Find where the given text appears and provide that cell's center as (X, Y) coordinate. 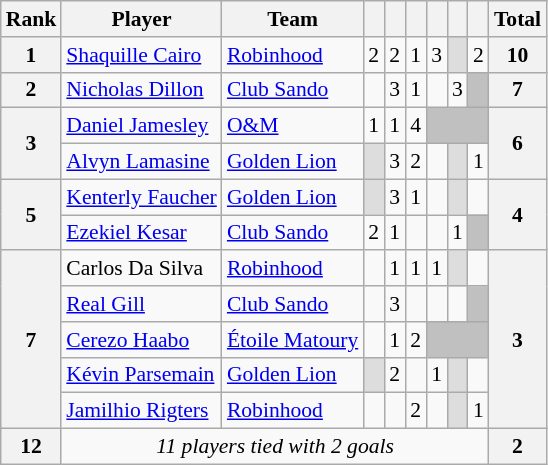
Daniel Jamesley (142, 126)
5 (32, 214)
Team (292, 19)
Jamilhio Rigters (142, 411)
Alvyn Lamasine (142, 162)
Carlos Da Silva (142, 269)
Nicholas Dillon (142, 90)
Étoile Matoury (292, 340)
Kenterly Faucher (142, 197)
Player (142, 19)
Ezekiel Kesar (142, 233)
Cerezo Haabo (142, 340)
Real Gill (142, 304)
O&M (292, 126)
Rank (32, 19)
12 (32, 447)
Total (518, 19)
10 (518, 55)
Kévin Parsemain (142, 375)
11 players tied with 2 goals (275, 447)
6 (518, 144)
Shaquille Cairo (142, 55)
